Detect which cell encompasses the target text, then output its [x, y] center coordinate. 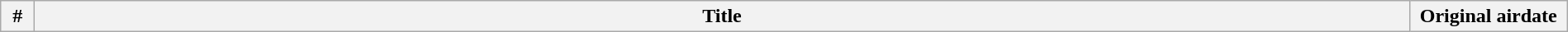
Title [722, 16]
# [18, 16]
Original airdate [1489, 16]
